Find where the given text appears and provide that cell's center as (x, y) coordinate. 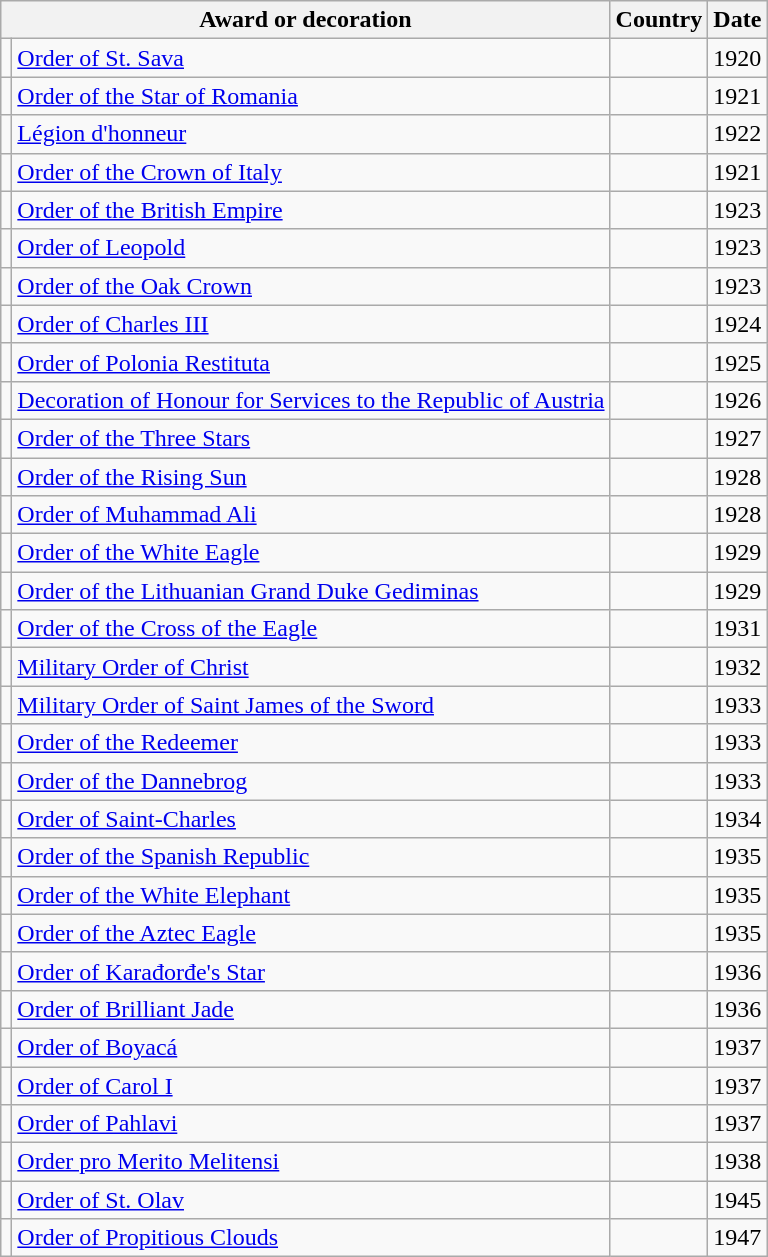
Order of the Spanish Republic (311, 857)
Order of Polonia Restituta (311, 362)
1931 (738, 629)
Order of the Redeemer (311, 743)
Order of St. Olav (311, 1200)
1927 (738, 438)
Order of the White Eagle (311, 553)
Decoration of Honour for Services to the Republic of Austria (311, 400)
Military Order of Saint James of the Sword (311, 705)
Légion d'honneur (311, 134)
Order of the Star of Romania (311, 96)
Order of the Cross of the Eagle (311, 629)
Country (659, 20)
Order of St. Sava (311, 58)
Award or decoration (306, 20)
Order of the British Empire (311, 210)
Order of the Dannebrog (311, 781)
1938 (738, 1162)
Order of the Three Stars (311, 438)
Order of Saint-Charles (311, 819)
1925 (738, 362)
Order of Propitious Clouds (311, 1238)
Order of Pahlavi (311, 1124)
Order of Boyacá (311, 1047)
Order of the Lithuanian Grand Duke Gediminas (311, 591)
Order of the Oak Crown (311, 286)
1932 (738, 667)
Order of Charles III (311, 324)
1947 (738, 1238)
Order of Brilliant Jade (311, 1009)
1922 (738, 134)
1945 (738, 1200)
Date (738, 20)
1920 (738, 58)
Order of the White Elephant (311, 895)
Military Order of Christ (311, 667)
Order of Karađorđe's Star (311, 971)
Order of Leopold (311, 248)
Order of the Rising Sun (311, 477)
Order pro Merito Melitensi (311, 1162)
1924 (738, 324)
1926 (738, 400)
Order of Muhammad Ali (311, 515)
Order of Carol I (311, 1085)
Order of the Crown of Italy (311, 172)
Order of the Aztec Eagle (311, 933)
1934 (738, 819)
